Search for the cell housing the specified text and yield its [x, y] center coordinate. 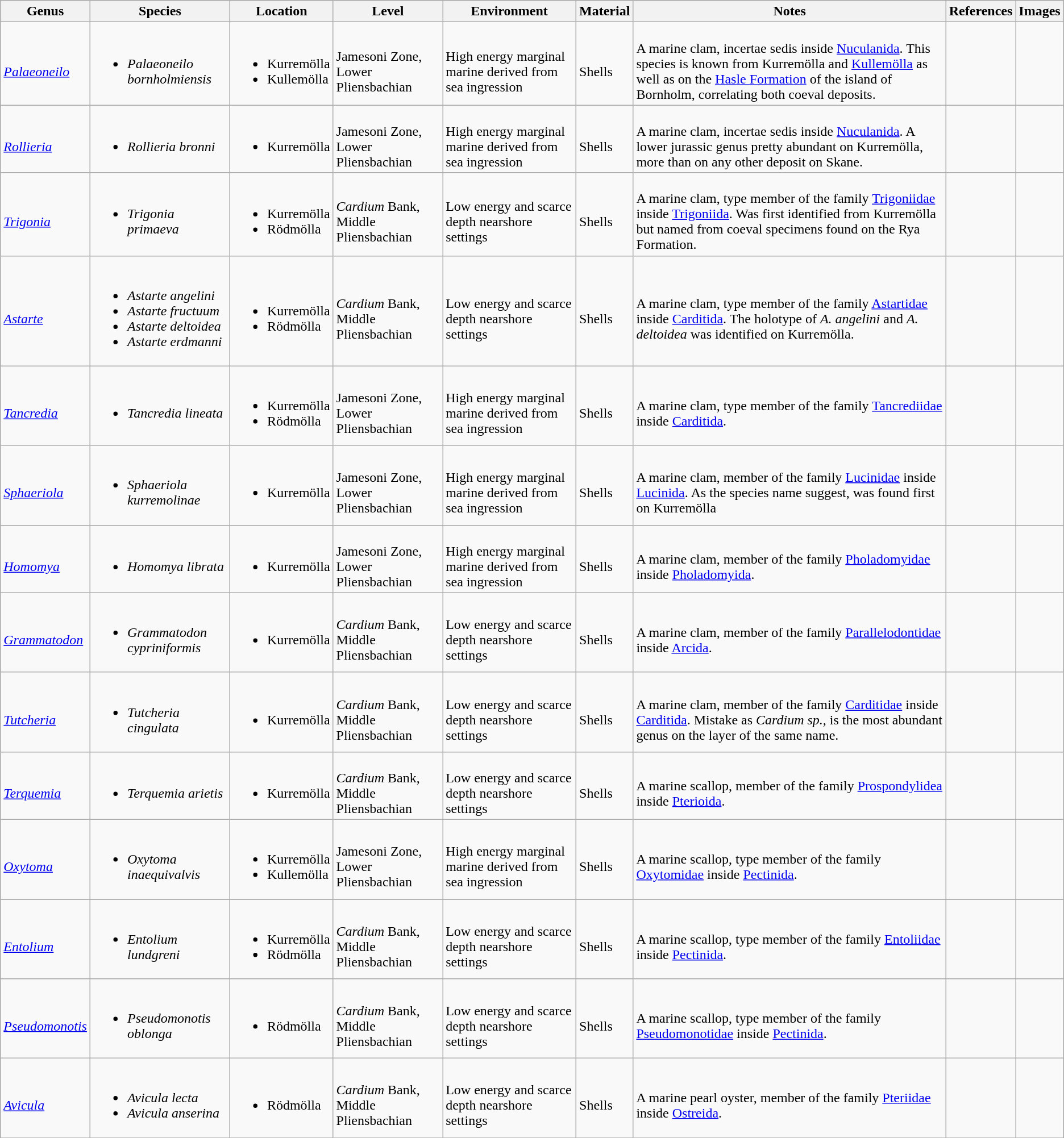
A marine scallop, member of the family Prospondylidea inside Pterioida. [789, 785]
A marine clam, type member of the family Astartidae inside Carditida. The holotype of A. angelini and A. deltoidea was identified on Kurremölla. [789, 311]
Astarte angeliniAstarte fructuumAstarte deltoideaAstarte erdmanni [160, 311]
A marine scallop, type member of the family Oxytomidae inside Pectinida. [789, 859]
Tutcheria [45, 712]
Level [388, 11]
Pseudomonotis [45, 1019]
Grammatodon [45, 632]
Terquemia [45, 785]
Species [160, 11]
Sphaeriola [45, 485]
Oxytoma [45, 859]
References [981, 11]
Images [1040, 11]
A marine clam, member of the family Parallelodontidae inside Arcida. [789, 632]
Location [281, 11]
A marine clam, type member of the family Tancrediidae inside Carditida. [789, 406]
Palaeoneilo [45, 64]
Tancredia [45, 406]
Trigonia [45, 214]
A marine clam, member of the family Lucinidae inside Lucinida. As the species name suggest, was found first on Kurremölla [789, 485]
A marine clam, member of the family Pholadomyidae inside Pholadomyida. [789, 559]
Homomya librata [160, 559]
A marine scallop, type member of the family Entoliidae inside Pectinida. [789, 939]
Palaeoneilo bornholmiensis [160, 64]
A marine scallop, type member of the family Pseudomonotidae inside Pectinida. [789, 1019]
A marine pearl oyster, member of the family Pteriidae inside Ostreida. [789, 1098]
Rollieria [45, 139]
Grammatodon cypriniformis [160, 632]
Entolium [45, 939]
Environment [509, 11]
Material [605, 11]
Avicula lectaAvicula anserina [160, 1098]
Trigonia primaeva [160, 214]
Astarte [45, 311]
Oxytoma inaequivalvis [160, 859]
Notes [789, 11]
Rollieria bronni [160, 139]
A marine clam, member of the family Carditidae inside Carditida. Mistake as Cardium sp., is the most abundant genus on the layer of the same name. [789, 712]
Entolium lundgreni [160, 939]
Avicula [45, 1098]
Tutcheria cingulata [160, 712]
Terquemia arietis [160, 785]
Genus [45, 11]
Sphaeriola kurremolinae [160, 485]
Tancredia lineata [160, 406]
A marine clam, incertae sedis inside Nuculanida. A lower jurassic genus pretty abundant on Kurremölla, more than on any other deposit on Skane. [789, 139]
Pseudomonotis oblonga [160, 1019]
Homomya [45, 559]
